Determine the [x, y] coordinate at the center of the cell enclosing the given text.  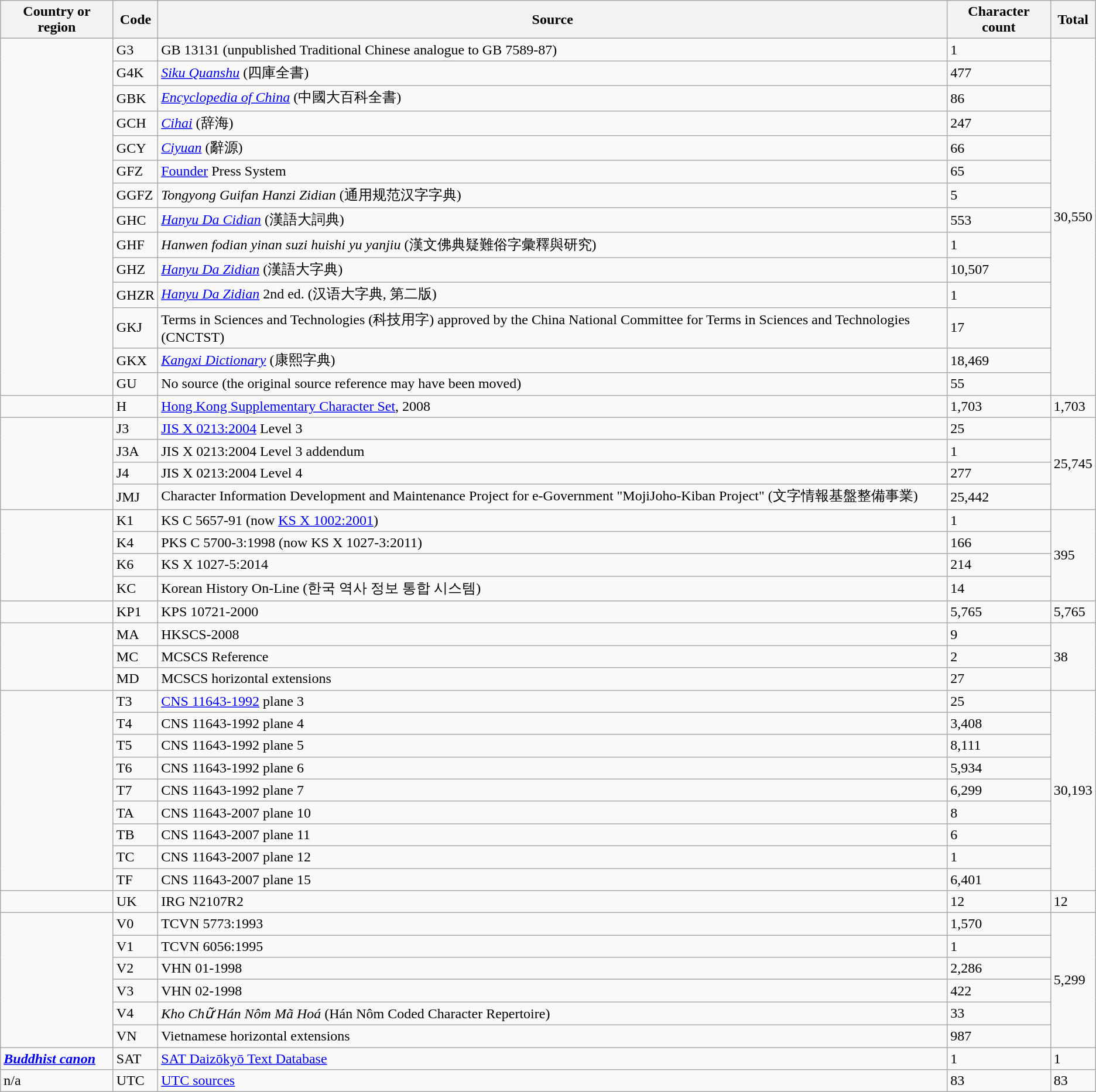
GHC [135, 220]
Hanyu Da Cidian (漢語大詞典) [553, 220]
GB 13131 (unpublished Traditional Chinese analogue to GB 7589-87) [553, 50]
553 [999, 220]
25,442 [999, 496]
HKSCS-2008 [553, 634]
CNS 11643-1992 plane 4 [553, 723]
Buddhist canon [57, 1059]
CNS 11643-1992 plane 3 [553, 701]
86 [999, 98]
JIS X 0213:2004 Level 4 [553, 473]
T5 [135, 746]
CNS 11643-2007 plane 12 [553, 857]
V2 [135, 969]
GU [135, 384]
6 [999, 835]
30,550 [1073, 217]
10,507 [999, 270]
Country or region [57, 20]
55 [999, 384]
Encyclopedia of China (中國大百科全書) [553, 98]
No source (the original source reference may have been moved) [553, 384]
MA [135, 634]
KS C 5657-91 (now KS X 1002:2001) [553, 520]
Kangxi Dictionary (康熙字典) [553, 360]
277 [999, 473]
KS X 1027-5:2014 [553, 565]
JIS X 0213:2004 Level 3 addendum [553, 451]
GKJ [135, 328]
5,299 [1073, 980]
Terms in Sciences and Technologies (科技用字) approved by the China National Committee for Terms in Sciences and Technologies (CNCTST) [553, 328]
TF [135, 880]
Hanyu Da Zidian (漢語大字典) [553, 270]
SAT Daizōkyō Text Database [553, 1059]
477 [999, 74]
KC [135, 589]
2 [999, 657]
Vietnamese horizontal extensions [553, 1036]
T4 [135, 723]
5,934 [999, 768]
K6 [135, 565]
K4 [135, 542]
66 [999, 149]
GFZ [135, 171]
Siku Quanshu (四庫全書) [553, 74]
n/a [57, 1081]
30,193 [1073, 790]
25,745 [1073, 463]
Character Information Development and Maintenance Project for e-Government "MojiJoho-Kiban Project" (文字情報基盤整備事業) [553, 496]
KP1 [135, 612]
GGFZ [135, 195]
Korean History On-Line (한국 역사 정보 통합 시스템) [553, 589]
K1 [135, 520]
Character count [999, 20]
CNS 11643-1992 plane 6 [553, 768]
166 [999, 542]
987 [999, 1036]
Code [135, 20]
247 [999, 123]
8 [999, 812]
V4 [135, 1014]
6,299 [999, 790]
Hanwen fodian yinan suzi huishi yu yanjiu (漢文佛典疑難俗字彙釋與研究) [553, 245]
V3 [135, 991]
27 [999, 679]
Tongyong Guifan Hanzi Zidian (通用规范汉字字典) [553, 195]
2,286 [999, 969]
VHN 01-1998 [553, 969]
CNS 11643-1992 plane 5 [553, 746]
17 [999, 328]
J4 [135, 473]
G3 [135, 50]
GHZ [135, 270]
VN [135, 1036]
GCY [135, 149]
Hong Kong Supplementary Character Set, 2008 [553, 406]
GBK [135, 98]
GKX [135, 360]
MC [135, 657]
V1 [135, 946]
395 [1073, 555]
18,469 [999, 360]
J3 [135, 428]
G4K [135, 74]
CNS 11643-2007 plane 10 [553, 812]
1,570 [999, 924]
65 [999, 171]
Kho Chữ Hán Nôm Mã Hoá (Hán Nôm Coded Character Repertoire) [553, 1014]
V0 [135, 924]
UTC sources [553, 1081]
MD [135, 679]
Cihai (辞海) [553, 123]
5 [999, 195]
8,111 [999, 746]
MCSCS Reference [553, 657]
33 [999, 1014]
TA [135, 812]
TB [135, 835]
MCSCS horizontal extensions [553, 679]
14 [999, 589]
PKS C 5700-3:1998 (now KS X 1027-3:2011) [553, 542]
6,401 [999, 880]
Total [1073, 20]
Hanyu Da Zidian 2nd ed. (汉语大字典, 第二版) [553, 295]
UTC [135, 1081]
SAT [135, 1059]
Ciyuan (辭源) [553, 149]
GHZR [135, 295]
TC [135, 857]
Founder Press System [553, 171]
JIS X 0213:2004 Level 3 [553, 428]
T3 [135, 701]
GHF [135, 245]
H [135, 406]
CNS 11643-2007 plane 15 [553, 880]
Source [553, 20]
422 [999, 991]
3,408 [999, 723]
KPS 10721-2000 [553, 612]
JMJ [135, 496]
T6 [135, 768]
IRG N2107R2 [553, 902]
TCVN 6056:1995 [553, 946]
38 [1073, 657]
J3A [135, 451]
214 [999, 565]
UK [135, 902]
T7 [135, 790]
9 [999, 634]
CNS 11643-2007 plane 11 [553, 835]
TCVN 5773:1993 [553, 924]
VHN 02-1998 [553, 991]
GCH [135, 123]
CNS 11643-1992 plane 7 [553, 790]
